Provide the (X, Y) coordinate of the cell's center where the given text is located.  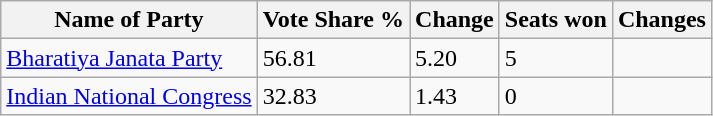
5.20 (455, 58)
32.83 (333, 96)
Change (455, 20)
Name of Party (129, 20)
Vote Share % (333, 20)
1.43 (455, 96)
Changes (662, 20)
Indian National Congress (129, 96)
56.81 (333, 58)
0 (556, 96)
Seats won (556, 20)
5 (556, 58)
Bharatiya Janata Party (129, 58)
